Locate the cell with the specified text and output its (x, y) center coordinate. 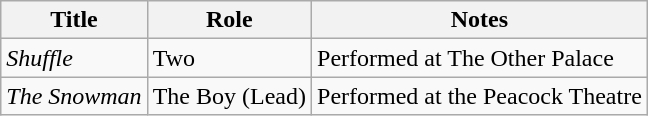
The Snowman (74, 96)
Shuffle (74, 58)
Title (74, 20)
Two (229, 58)
Performed at the Peacock Theatre (480, 96)
Notes (480, 20)
The Boy (Lead) (229, 96)
Role (229, 20)
Performed at The Other Palace (480, 58)
